Locate the cell with the specified text and output its [x, y] center coordinate. 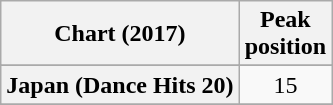
Japan (Dance Hits 20) [120, 85]
15 [285, 85]
Chart (2017) [120, 34]
Peakposition [285, 34]
